Output the [x, y] coordinate of the center of the cell containing the given text.  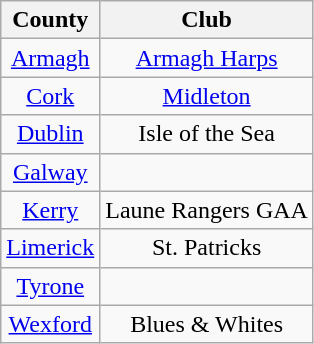
Limerick [50, 248]
Armagh Harps [207, 58]
Tyrone [50, 286]
St. Patricks [207, 248]
Club [207, 20]
Cork [50, 96]
County [50, 20]
Midleton [207, 96]
Galway [50, 172]
Isle of the Sea [207, 134]
Armagh [50, 58]
Kerry [50, 210]
Blues & Whites [207, 324]
Laune Rangers GAA [207, 210]
Wexford [50, 324]
Dublin [50, 134]
